Provide the [X, Y] coordinate of the cell's center where the given text is located.  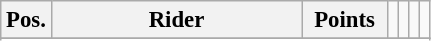
Rider [176, 20]
Pos. [26, 20]
Points [345, 20]
